Scan for the cell matching the given text and deliver its [x, y] coordinate at center. 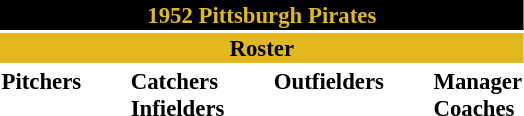
1952 Pittsburgh Pirates [262, 15]
Roster [262, 48]
